From the cell containing the given text, extract its center point as (x, y) coordinate. 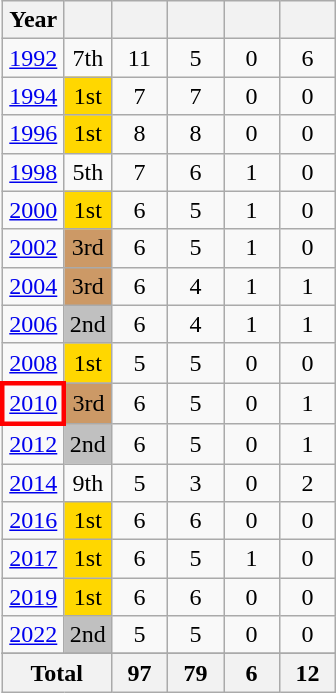
2016 (33, 521)
2006 (33, 324)
12 (308, 673)
1994 (33, 96)
Year (33, 20)
79 (195, 673)
1996 (33, 134)
2019 (33, 597)
2002 (33, 248)
3 (195, 483)
1998 (33, 172)
9th (88, 483)
2010 (33, 404)
97 (139, 673)
2004 (33, 286)
2012 (33, 444)
Total (56, 673)
7th (88, 58)
2022 (33, 635)
2000 (33, 210)
11 (139, 58)
5th (88, 172)
2014 (33, 483)
2008 (33, 363)
2017 (33, 559)
1992 (33, 58)
2 (308, 483)
